Pinpoint the cell where the given text exists, returning its [x, y] midpoint coordinate. 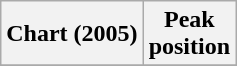
Chart (2005) [72, 34]
Peakposition [189, 34]
